Pinpoint the cell where the given text exists, returning its [x, y] midpoint coordinate. 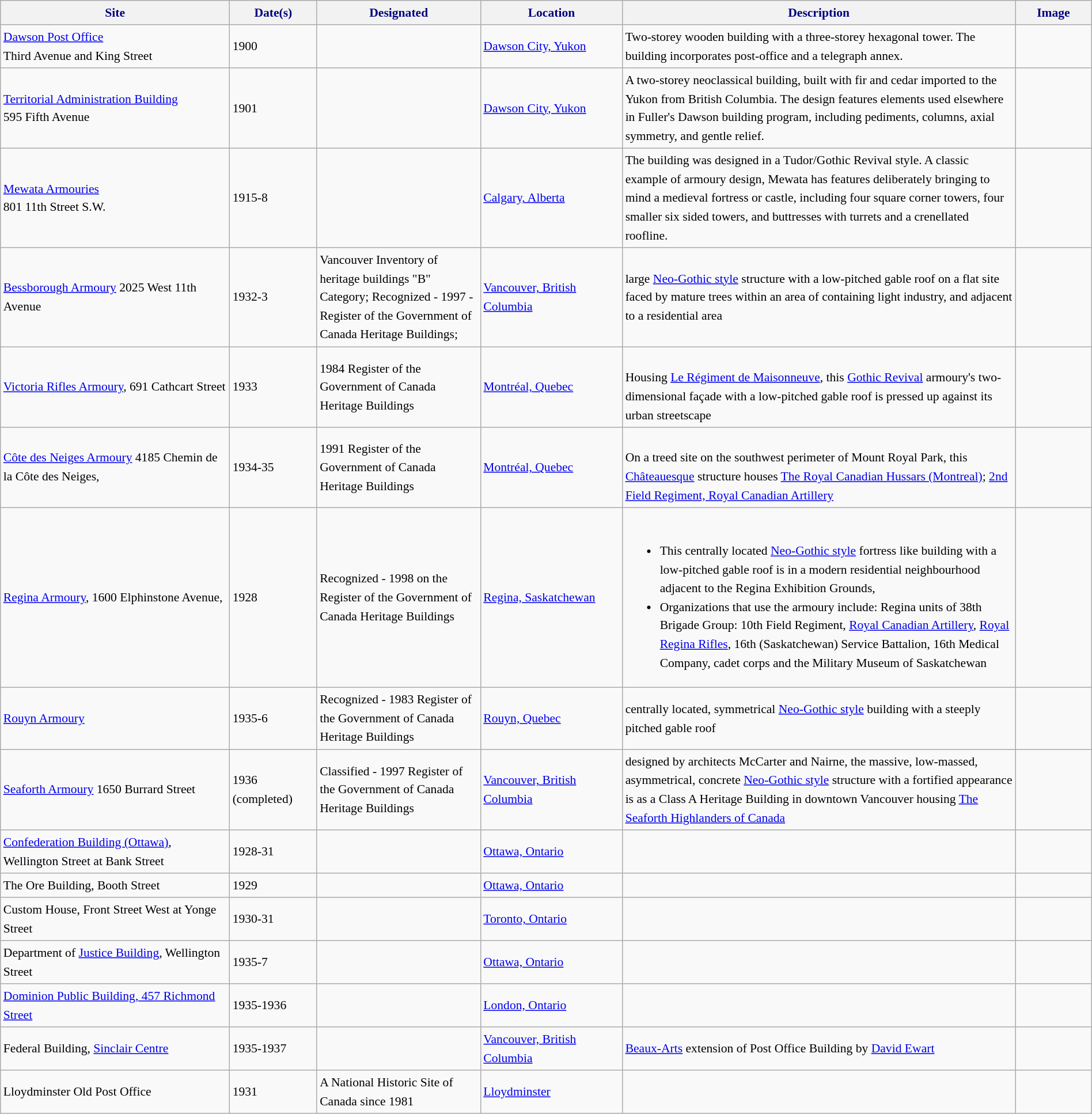
1929 [274, 886]
1928 [274, 598]
1936 (completed) [274, 790]
Toronto, Ontario [551, 919]
Regina Armoury, 1600 Elphinstone Avenue, [115, 598]
Mewata Armouries801 11th Street S.W. [115, 198]
Federal Building, Sinclair Centre [115, 1048]
1935-6 [274, 719]
Regina, Saskatchewan [551, 598]
1935-7 [274, 963]
Dominion Public Building, 457 Richmond Street [115, 1006]
1930-31 [274, 919]
Custom House, Front Street West at Yonge Street [115, 919]
1931 [274, 1092]
Seaforth Armoury 1650 Burrard Street [115, 790]
A National Historic Site of Canada since 1981 [399, 1092]
Confederation Building (Ottawa), Wellington Street at Bank Street [115, 851]
Vancouver Inventory of heritage buildings "B" Category; Recognized - 1997 - Register of the Government of Canada Heritage Buildings; [399, 297]
1991 Register of the Government of Canada Heritage Buildings [399, 468]
Dawson Post Office Third Avenue and King Street [115, 47]
Date(s) [274, 13]
1900 [274, 47]
Two-storey wooden building with a three-storey hexagonal tower. The building incorporates post-office and a telegraph annex. [819, 47]
Designated [399, 13]
Calgary, Alberta [551, 198]
1934-35 [274, 468]
centrally located, symmetrical Neo-Gothic style building with a steeply pitched gable roof [819, 719]
Recognized - 1998 on the Register of the Government of Canada Heritage Buildings [399, 598]
1935-1937 [274, 1048]
Lloydminster [551, 1092]
1933 [274, 387]
1932-3 [274, 297]
Classified - 1997 Register of the Government of Canada Heritage Buildings [399, 790]
Recognized - 1983 Register of the Government of Canada Heritage Buildings [399, 719]
1984 Register of the Government of Canada Heritage Buildings [399, 387]
Description [819, 13]
Rouyn, Quebec [551, 719]
Image [1054, 13]
London, Ontario [551, 1006]
1928-31 [274, 851]
Territorial Administration Building595 Fifth Avenue [115, 109]
Location [551, 13]
1901 [274, 109]
The Ore Building, Booth Street [115, 886]
Rouyn Armoury [115, 719]
Department of Justice Building, Wellington Street [115, 963]
Site [115, 13]
Victoria Rifles Armoury, 691 Cathcart Street [115, 387]
Beaux-Arts extension of Post Office Building by David Ewart [819, 1048]
Bessborough Armoury 2025 West 11th Avenue [115, 297]
Lloydminster Old Post Office [115, 1092]
Côte des Neiges Armoury 4185 Chemin de la Côte des Neiges, [115, 468]
1915-8 [274, 198]
1935-1936 [274, 1006]
